Pinpoint the cell where the given text exists, returning its [X, Y] midpoint coordinate. 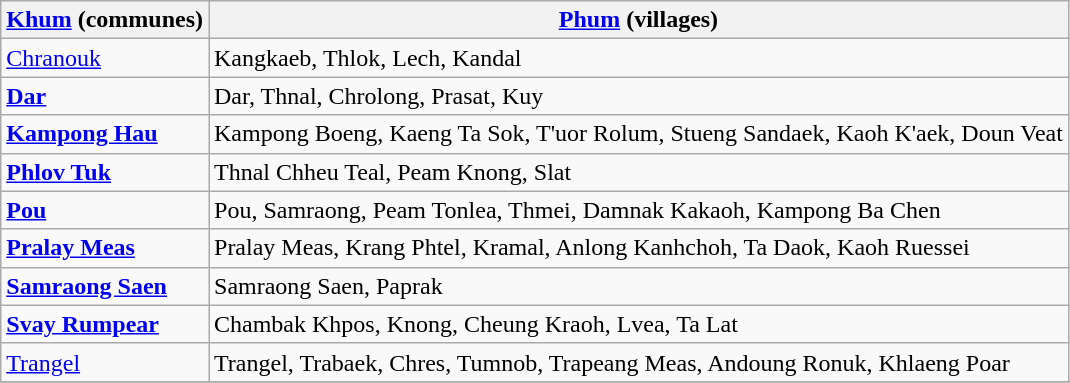
Samraong Saen, Paprak [638, 286]
Dar, Thnal, Chrolong, Prasat, Kuy [638, 96]
Trangel [105, 362]
Khum (communes) [105, 20]
Chranouk [105, 58]
Kangkaeb, Thlok, Lech, Kandal [638, 58]
Pralay Meas, Krang Phtel, Kramal, Anlong Kanhchoh, Ta Daok, Kaoh Ruessei [638, 248]
Kampong Hau [105, 134]
Thnal Chheu Teal, Peam Knong, Slat [638, 172]
Phlov Tuk [105, 172]
Pralay Meas [105, 248]
Phum (villages) [638, 20]
Dar [105, 96]
Chambak Khpos, Knong, Cheung Kraoh, Lvea, Ta Lat [638, 324]
Trangel, Trabaek, Chres, Tumnob, Trapeang Meas, Andoung Ronuk, Khlaeng Poar [638, 362]
Pou [105, 210]
Kampong Boeng, Kaeng Ta Sok, T'uor Rolum, Stueng Sandaek, Kaoh K'aek, Doun Veat [638, 134]
Samraong Saen [105, 286]
Pou, Samraong, Peam Tonlea, Thmei, Damnak Kakaoh, Kampong Ba Chen [638, 210]
Svay Rumpear [105, 324]
